Scan for the cell matching the given text and deliver its (X, Y) coordinate at center. 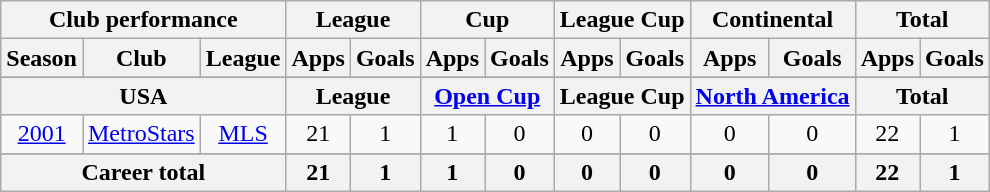
Open Cup (487, 96)
2001 (42, 134)
USA (144, 96)
MLS (243, 134)
North America (772, 96)
Club performance (144, 20)
Continental (772, 20)
Career total (144, 172)
Season (42, 58)
Cup (487, 20)
Club (141, 58)
MetroStars (141, 134)
